Scan for the cell matching the given text and deliver its [x, y] coordinate at center. 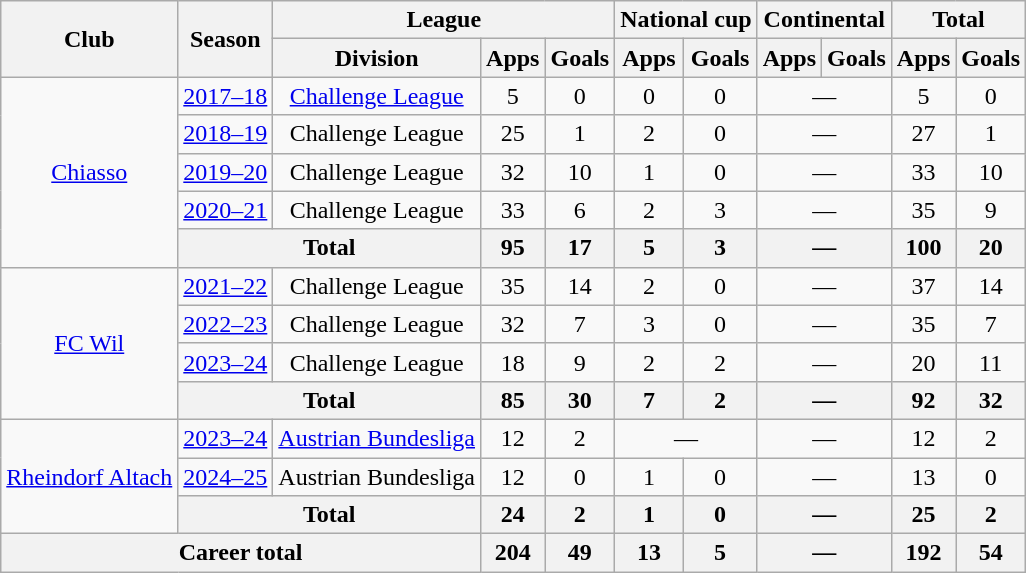
FC Wil [90, 343]
2024–25 [226, 477]
2017–18 [226, 96]
2020–21 [226, 210]
League [444, 20]
Chiasso [90, 172]
24 [513, 515]
100 [923, 248]
30 [580, 400]
2019–20 [226, 172]
2018–19 [226, 134]
11 [991, 362]
18 [513, 362]
Career total [241, 553]
National cup [686, 20]
92 [923, 400]
204 [513, 553]
95 [513, 248]
2021–22 [226, 286]
192 [923, 553]
27 [923, 134]
85 [513, 400]
Rheindorf Altach [90, 476]
54 [991, 553]
6 [580, 210]
Season [226, 39]
Division [377, 58]
17 [580, 248]
37 [923, 286]
49 [580, 553]
Club [90, 39]
2022–23 [226, 324]
Continental [824, 20]
